Identify which cell holds the provided text, then report its (X, Y) central coordinate. 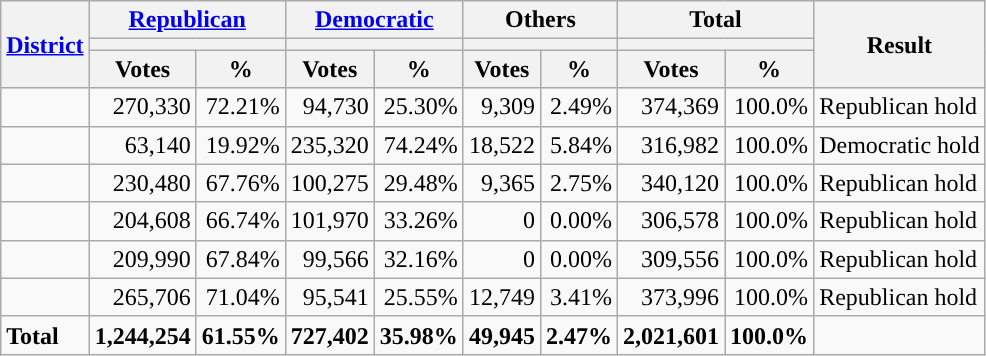
340,120 (670, 183)
316,982 (670, 145)
2.75% (578, 183)
District (45, 44)
33.26% (418, 221)
230,480 (142, 183)
2,021,601 (670, 335)
66.74% (240, 221)
2.47% (578, 335)
9,309 (502, 107)
61.55% (240, 335)
374,369 (670, 107)
235,320 (330, 145)
35.98% (418, 335)
29.48% (418, 183)
25.55% (418, 297)
3.41% (578, 297)
1,244,254 (142, 335)
99,566 (330, 259)
270,330 (142, 107)
94,730 (330, 107)
265,706 (142, 297)
67.84% (240, 259)
72.21% (240, 107)
100,275 (330, 183)
12,749 (502, 297)
209,990 (142, 259)
25.30% (418, 107)
9,365 (502, 183)
Democratic hold (900, 145)
32.16% (418, 259)
Democratic (374, 20)
Others (540, 20)
727,402 (330, 335)
49,945 (502, 335)
95,541 (330, 297)
Republican (187, 20)
2.49% (578, 107)
309,556 (670, 259)
74.24% (418, 145)
63,140 (142, 145)
Result (900, 44)
5.84% (578, 145)
18,522 (502, 145)
204,608 (142, 221)
306,578 (670, 221)
373,996 (670, 297)
67.76% (240, 183)
19.92% (240, 145)
71.04% (240, 297)
101,970 (330, 221)
